Output the (X, Y) coordinate of the center of the cell containing the given text.  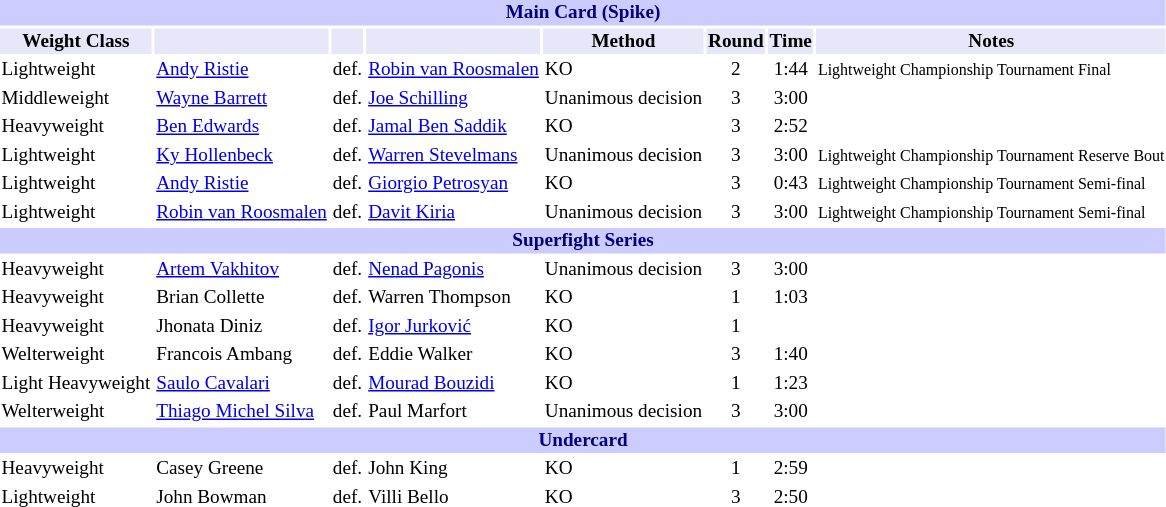
1:44 (790, 70)
Main Card (Spike) (583, 13)
Lightweight Championship Tournament Reserve Bout (991, 155)
Superfight Series (583, 241)
Weight Class (76, 41)
Warren Thompson (454, 298)
Nenad Pagonis (454, 269)
Jhonata Diniz (242, 327)
1:03 (790, 298)
1:40 (790, 355)
John King (454, 469)
Eddie Walker (454, 355)
0:43 (790, 184)
Lightweight Championship Tournament Final (991, 70)
1:23 (790, 383)
Davit Kiria (454, 213)
Giorgio Petrosyan (454, 184)
Jamal Ben Saddik (454, 127)
Mourad Bouzidi (454, 383)
Artem Vakhitov (242, 269)
Brian Collette (242, 298)
Saulo Cavalari (242, 383)
Light Heavyweight (76, 383)
Undercard (583, 441)
Wayne Barrett (242, 99)
Time (790, 41)
Method (623, 41)
Middleweight (76, 99)
Igor Jurković (454, 327)
2 (736, 70)
Warren Stevelmans (454, 155)
Francois Ambang (242, 355)
Casey Greene (242, 469)
2:59 (790, 469)
Ben Edwards (242, 127)
Ky Hollenbeck (242, 155)
Thiago Michel Silva (242, 412)
Notes (991, 41)
Joe Schilling (454, 99)
Paul Marfort (454, 412)
Round (736, 41)
2:52 (790, 127)
